Search for the cell housing the specified text and yield its (x, y) center coordinate. 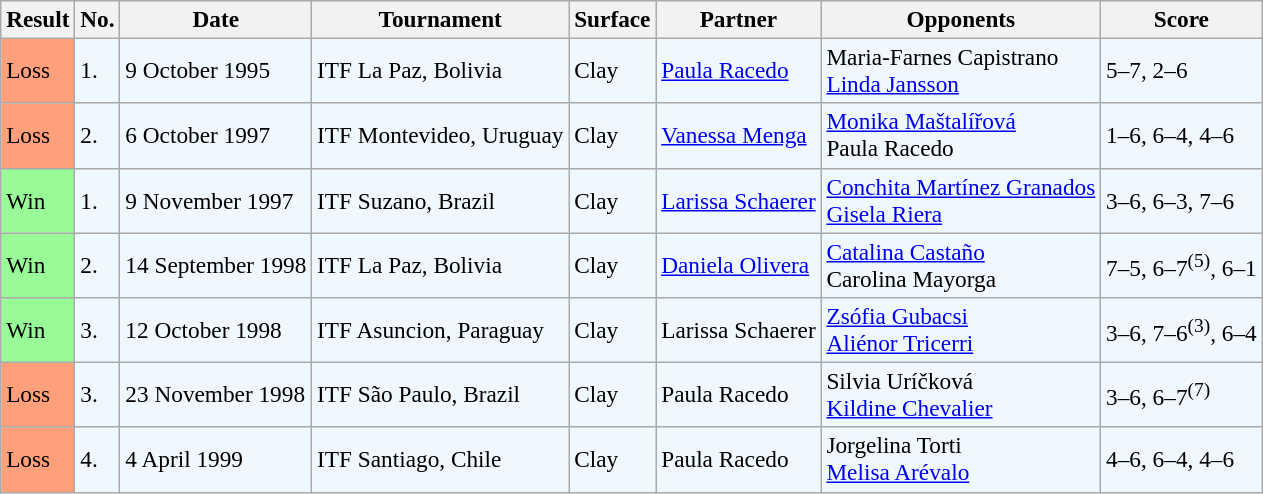
Monika Maštalířová Paula Racedo (961, 136)
9 October 1995 (216, 70)
3–6, 6–7(7) (1182, 394)
Conchita Martínez Granados Gisela Riera (961, 200)
Catalina Castaño Carolina Mayorga (961, 264)
14 September 1998 (216, 264)
ITF Santiago, Chile (440, 460)
5–7, 2–6 (1182, 70)
Partner (738, 19)
3–6, 7–6(3), 6–4 (1182, 330)
7–5, 6–7(5), 6–1 (1182, 264)
Score (1182, 19)
12 October 1998 (216, 330)
ITF Montevideo, Uruguay (440, 136)
Date (216, 19)
23 November 1998 (216, 394)
Jorgelina Torti Melisa Arévalo (961, 460)
Zsófia Gubacsi Aliénor Tricerri (961, 330)
1–6, 6–4, 4–6 (1182, 136)
4 April 1999 (216, 460)
ITF São Paulo, Brazil (440, 394)
Surface (612, 19)
9 November 1997 (216, 200)
3–6, 6–3, 7–6 (1182, 200)
Daniela Olivera (738, 264)
ITF Suzano, Brazil (440, 200)
6 October 1997 (216, 136)
Maria-Farnes Capistrano Linda Jansson (961, 70)
Silvia Uríčková Kildine Chevalier (961, 394)
ITF Asuncion, Paraguay (440, 330)
4. (98, 460)
4–6, 6–4, 4–6 (1182, 460)
Vanessa Menga (738, 136)
No. (98, 19)
Tournament (440, 19)
Opponents (961, 19)
Result (38, 19)
